Provide the [X, Y] coordinate of the cell's center where the given text is located.  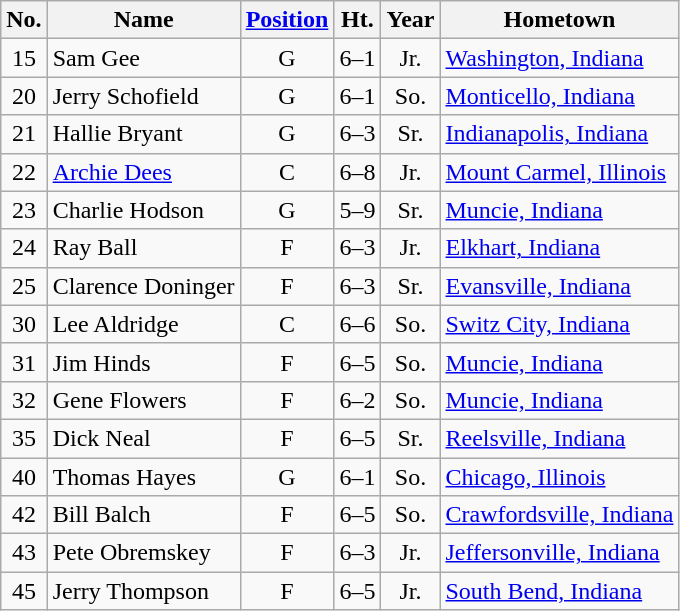
42 [24, 515]
5–9 [358, 210]
Reelsville, Indiana [560, 438]
6–6 [358, 324]
Ht. [358, 20]
Hallie Bryant [144, 134]
Name [144, 20]
23 [24, 210]
Sam Gee [144, 58]
Clarence Doninger [144, 286]
Bill Balch [144, 515]
45 [24, 591]
Gene Flowers [144, 400]
25 [24, 286]
6–2 [358, 400]
35 [24, 438]
Dick Neal [144, 438]
Elkhart, Indiana [560, 248]
Jim Hinds [144, 362]
31 [24, 362]
Position [287, 20]
40 [24, 477]
24 [24, 248]
Jerry Thompson [144, 591]
Washington, Indiana [560, 58]
Chicago, Illinois [560, 477]
South Bend, Indiana [560, 591]
Year [410, 20]
Archie Dees [144, 172]
Mount Carmel, Illinois [560, 172]
30 [24, 324]
20 [24, 96]
Crawfordsville, Indiana [560, 515]
32 [24, 400]
6–8 [358, 172]
22 [24, 172]
Lee Aldridge [144, 324]
Monticello, Indiana [560, 96]
Evansville, Indiana [560, 286]
Charlie Hodson [144, 210]
Indianapolis, Indiana [560, 134]
15 [24, 58]
Switz City, Indiana [560, 324]
Jerry Schofield [144, 96]
Hometown [560, 20]
No. [24, 20]
Ray Ball [144, 248]
21 [24, 134]
Pete Obremskey [144, 553]
43 [24, 553]
Jeffersonville, Indiana [560, 553]
Thomas Hayes [144, 477]
